Determine the (x, y) coordinate at the center of the cell enclosing the given text.  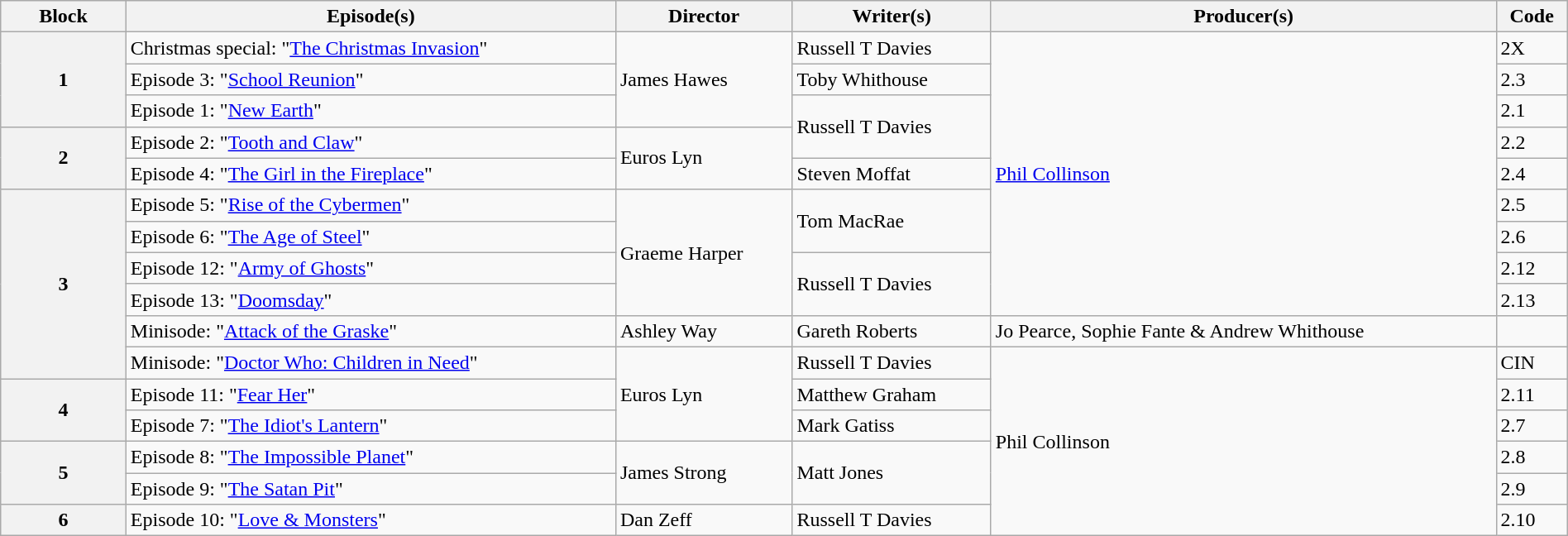
2.12 (1532, 268)
Episode 8: "The Impossible Planet" (370, 457)
Toby Whithouse (892, 79)
Episode 6: "The Age of Steel" (370, 237)
2 (64, 158)
2.7 (1532, 426)
2.2 (1532, 142)
2.10 (1532, 520)
2X (1532, 48)
Episode 4: "The Girl in the Fireplace" (370, 174)
2.5 (1532, 205)
Episode 1: "New Earth" (370, 111)
Dan Zeff (704, 520)
Matthew Graham (892, 395)
Gareth Roberts (892, 331)
Graeme Harper (704, 252)
Episode(s) (370, 17)
Block (64, 17)
Episode 2: "Tooth and Claw" (370, 142)
Matt Jones (892, 473)
CIN (1532, 362)
Minisode: "Doctor Who: Children in Need" (370, 362)
James Strong (704, 473)
James Hawes (704, 79)
Episode 12: "Army of Ghosts" (370, 268)
Christmas special: "The Christmas Invasion" (370, 48)
2.9 (1532, 489)
6 (64, 520)
2.3 (1532, 79)
Episode 3: "School Reunion" (370, 79)
Director (704, 17)
Code (1532, 17)
Tom MacRae (892, 221)
1 (64, 79)
2.13 (1532, 299)
2.4 (1532, 174)
Mark Gatiss (892, 426)
Episode 11: "Fear Her" (370, 395)
Steven Moffat (892, 174)
4 (64, 410)
2.1 (1532, 111)
3 (64, 284)
2.8 (1532, 457)
Producer(s) (1244, 17)
Episode 5: "Rise of the Cybermen" (370, 205)
Episode 13: "Doomsday" (370, 299)
Writer(s) (892, 17)
Minisode: "Attack of the Graske" (370, 331)
Episode 10: "Love & Monsters" (370, 520)
Episode 9: "The Satan Pit" (370, 489)
Jo Pearce, Sophie Fante & Andrew Whithouse (1244, 331)
2.11 (1532, 395)
2.6 (1532, 237)
5 (64, 473)
Ashley Way (704, 331)
Episode 7: "The Idiot's Lantern" (370, 426)
